For the text-containing cell, return its midpoint in [x, y] coordinate format. 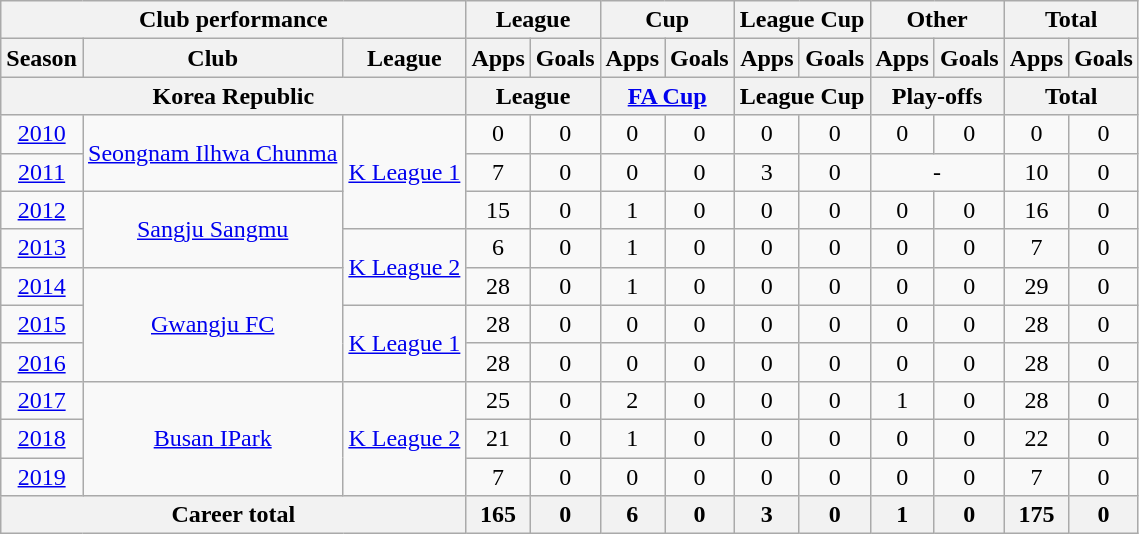
- [937, 172]
2017 [42, 400]
Cup [667, 20]
16 [1036, 210]
FA Cup [667, 96]
22 [1036, 438]
2014 [42, 286]
29 [1036, 286]
10 [1036, 172]
2019 [42, 477]
Club performance [234, 20]
2012 [42, 210]
Other [937, 20]
165 [498, 515]
Busan IPark [212, 438]
Play-offs [937, 96]
2018 [42, 438]
Seongnam Ilhwa Chunma [212, 153]
2015 [42, 324]
2 [632, 400]
Gwangju FC [212, 324]
Season [42, 58]
2016 [42, 362]
2010 [42, 134]
Club [212, 58]
25 [498, 400]
2011 [42, 172]
21 [498, 438]
Career total [234, 515]
15 [498, 210]
2013 [42, 248]
Sangju Sangmu [212, 229]
Korea Republic [234, 96]
175 [1036, 515]
